Output the (x, y) coordinate of the center of the cell containing the given text.  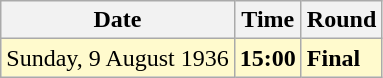
Date (118, 20)
Time (268, 20)
Round (341, 20)
15:00 (268, 58)
Final (341, 58)
Sunday, 9 August 1936 (118, 58)
